For the text-containing cell, return its midpoint in (X, Y) coordinate format. 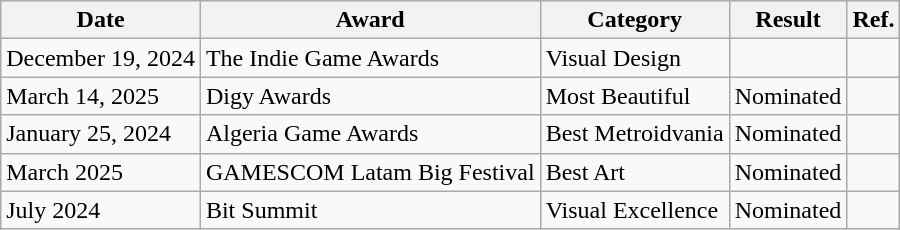
Visual Excellence (634, 210)
Result (788, 20)
Digy Awards (370, 96)
GAMESCOM Latam Big Festival (370, 172)
March 14, 2025 (101, 96)
Award (370, 20)
Category (634, 20)
Best Metroidvania (634, 134)
Ref. (874, 20)
July 2024 (101, 210)
Date (101, 20)
Bit Summit (370, 210)
Most Beautiful (634, 96)
January 25, 2024 (101, 134)
The Indie Game Awards (370, 58)
Visual Design (634, 58)
Best Art (634, 172)
December 19, 2024 (101, 58)
March 2025 (101, 172)
Algeria Game Awards (370, 134)
